Determine the (x, y) coordinate at the center of the cell enclosing the given text.  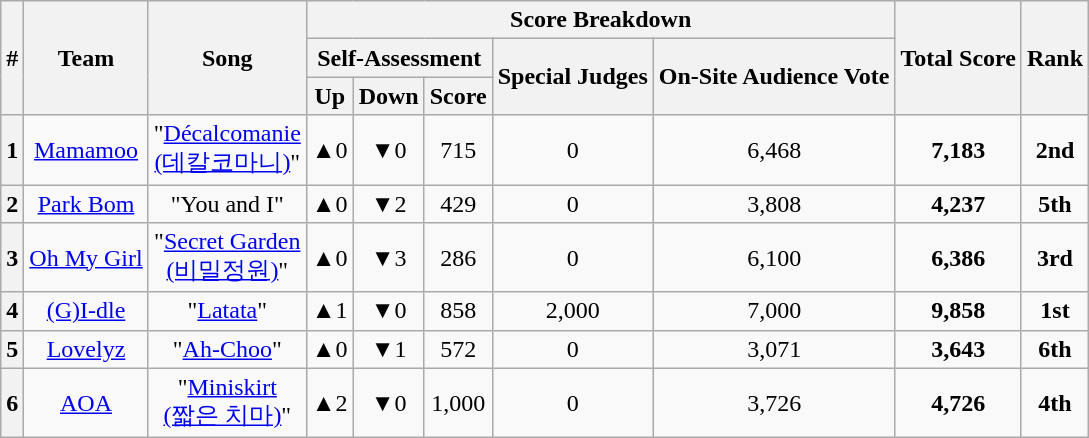
3rd (1054, 258)
4,237 (958, 203)
6th (1054, 349)
5th (1054, 203)
# (12, 58)
"Ah-Choo" (227, 349)
3 (12, 258)
Special Judges (572, 77)
▲1 (330, 311)
Rank (1054, 58)
Total Score (958, 58)
Team (86, 58)
3,643 (958, 349)
286 (458, 258)
429 (458, 203)
Park Bom (86, 203)
"Latata" (227, 311)
1st (1054, 311)
4,726 (958, 403)
3,071 (774, 349)
2 (12, 203)
3,726 (774, 403)
715 (458, 150)
2,000 (572, 311)
"Miniskirt(짧은 치마)" (227, 403)
4th (1054, 403)
"Secret Garden(비밀정원)" (227, 258)
1,000 (458, 403)
3,808 (774, 203)
Oh My Girl (86, 258)
"You and I" (227, 203)
7,000 (774, 311)
5 (12, 349)
"Décalcomanie(데칼코마니)" (227, 150)
▼1 (388, 349)
572 (458, 349)
Song (227, 58)
1 (12, 150)
Down (388, 96)
858 (458, 311)
2nd (1054, 150)
Self-Assessment (399, 58)
Score Breakdown (600, 20)
▼3 (388, 258)
▲2 (330, 403)
Score (458, 96)
7,183 (958, 150)
▼2 (388, 203)
4 (12, 311)
6,468 (774, 150)
6,386 (958, 258)
6 (12, 403)
On-Site Audience Vote (774, 77)
Mamamoo (86, 150)
Lovelyz (86, 349)
9,858 (958, 311)
6,100 (774, 258)
AOA (86, 403)
Up (330, 96)
(G)I-dle (86, 311)
